Determine the (x, y) coordinate at the center of the cell enclosing the given text.  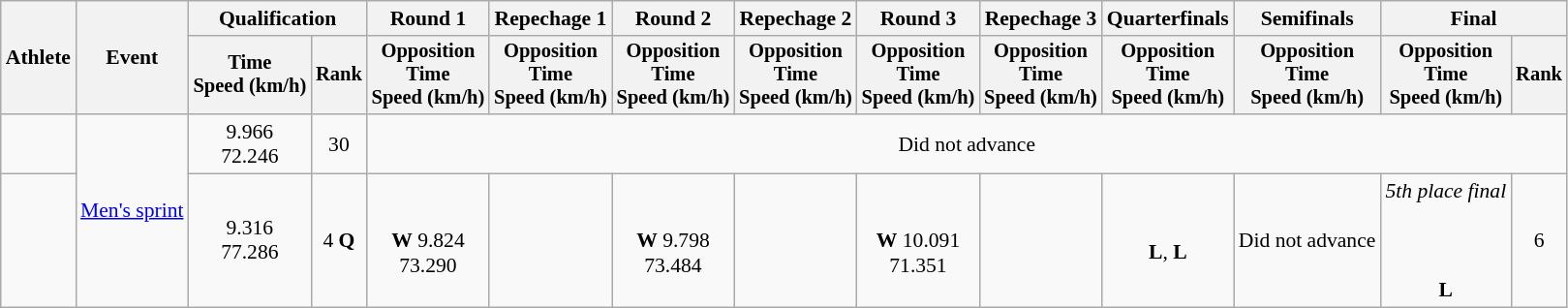
9.96672.246 (250, 143)
TimeSpeed (km/h) (250, 76)
Round 1 (428, 18)
Athlete (39, 58)
Repechage 2 (796, 18)
Men's sprint (132, 211)
W 9.79873.484 (674, 241)
Round 3 (918, 18)
Repechage 1 (550, 18)
Final (1473, 18)
4 Q (339, 241)
W 10.09171.351 (918, 241)
6 (1539, 241)
5th place finalL (1445, 241)
9.31677.286 (250, 241)
Semifinals (1307, 18)
W 9.82473.290 (428, 241)
Quarterfinals (1168, 18)
Repechage 3 (1040, 18)
30 (339, 143)
Qualification (278, 18)
Round 2 (674, 18)
L, L (1168, 241)
Event (132, 58)
